Scan for the cell matching the given text and deliver its (X, Y) coordinate at center. 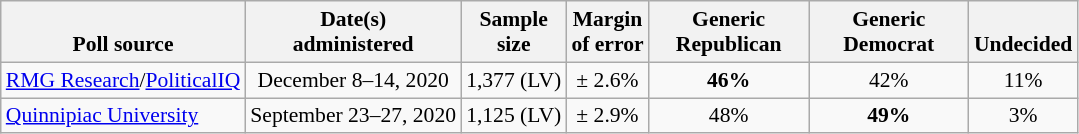
48% (729, 116)
Poll source (124, 32)
Quinnipiac University (124, 116)
Undecided (1023, 32)
3% (1023, 116)
± 2.6% (607, 80)
December 8–14, 2020 (353, 80)
Marginof error (607, 32)
GenericRepublican (729, 32)
Samplesize (514, 32)
11% (1023, 80)
± 2.9% (607, 116)
49% (889, 116)
RMG Research/PoliticalIQ (124, 80)
Date(s)administered (353, 32)
September 23–27, 2020 (353, 116)
1,377 (LV) (514, 80)
GenericDemocrat (889, 32)
1,125 (LV) (514, 116)
42% (889, 80)
46% (729, 80)
